Find where the given text appears and provide that cell's center as (x, y) coordinate. 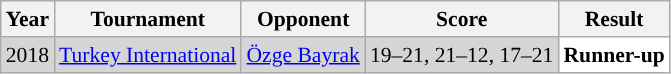
Score (462, 19)
19–21, 21–12, 17–21 (462, 55)
Özge Bayrak (302, 55)
2018 (28, 55)
Tournament (148, 19)
Year (28, 19)
Result (614, 19)
Turkey International (148, 55)
Runner-up (614, 55)
Opponent (302, 19)
